Scan for the cell matching the given text and deliver its (X, Y) coordinate at center. 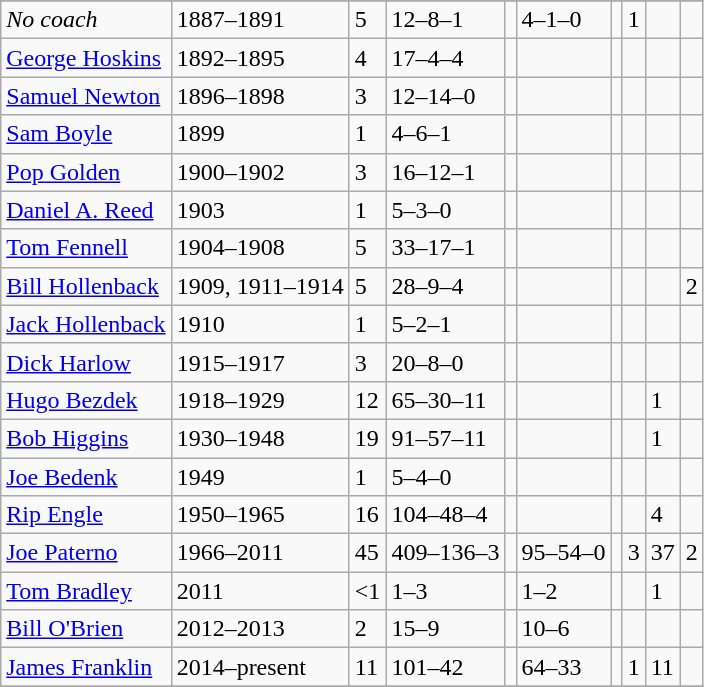
Bill O'Brien (86, 629)
Bob Higgins (86, 438)
20–8–0 (446, 362)
1915–1917 (260, 362)
19 (368, 438)
Jack Hollenback (86, 324)
1918–1929 (260, 400)
1887–1891 (260, 20)
1904–1908 (260, 248)
2014–present (260, 667)
Samuel Newton (86, 96)
James Franklin (86, 667)
17–4–4 (446, 58)
64–33 (564, 667)
5–4–0 (446, 477)
65–30–11 (446, 400)
Joe Bedenk (86, 477)
12–8–1 (446, 20)
No coach (86, 20)
16–12–1 (446, 172)
1900–1902 (260, 172)
101–42 (446, 667)
16 (368, 515)
George Hoskins (86, 58)
Dick Harlow (86, 362)
28–9–4 (446, 286)
1–2 (564, 591)
Hugo Bezdek (86, 400)
2011 (260, 591)
Rip Engle (86, 515)
4–6–1 (446, 134)
Pop Golden (86, 172)
2012–2013 (260, 629)
1909, 1911–1914 (260, 286)
45 (368, 553)
104–48–4 (446, 515)
10–6 (564, 629)
409–136–3 (446, 553)
5–2–1 (446, 324)
1950–1965 (260, 515)
95–54–0 (564, 553)
1903 (260, 210)
1966–2011 (260, 553)
1930–1948 (260, 438)
Tom Fennell (86, 248)
1892–1895 (260, 58)
4–1–0 (564, 20)
12–14–0 (446, 96)
91–57–11 (446, 438)
15–9 (446, 629)
37 (662, 553)
1–3 (446, 591)
12 (368, 400)
33–17–1 (446, 248)
1899 (260, 134)
Joe Paterno (86, 553)
1910 (260, 324)
Daniel A. Reed (86, 210)
1949 (260, 477)
Bill Hollenback (86, 286)
<1 (368, 591)
Sam Boyle (86, 134)
Tom Bradley (86, 591)
1896–1898 (260, 96)
5–3–0 (446, 210)
